Provide the (X, Y) coordinate of the cell's center where the given text is located.  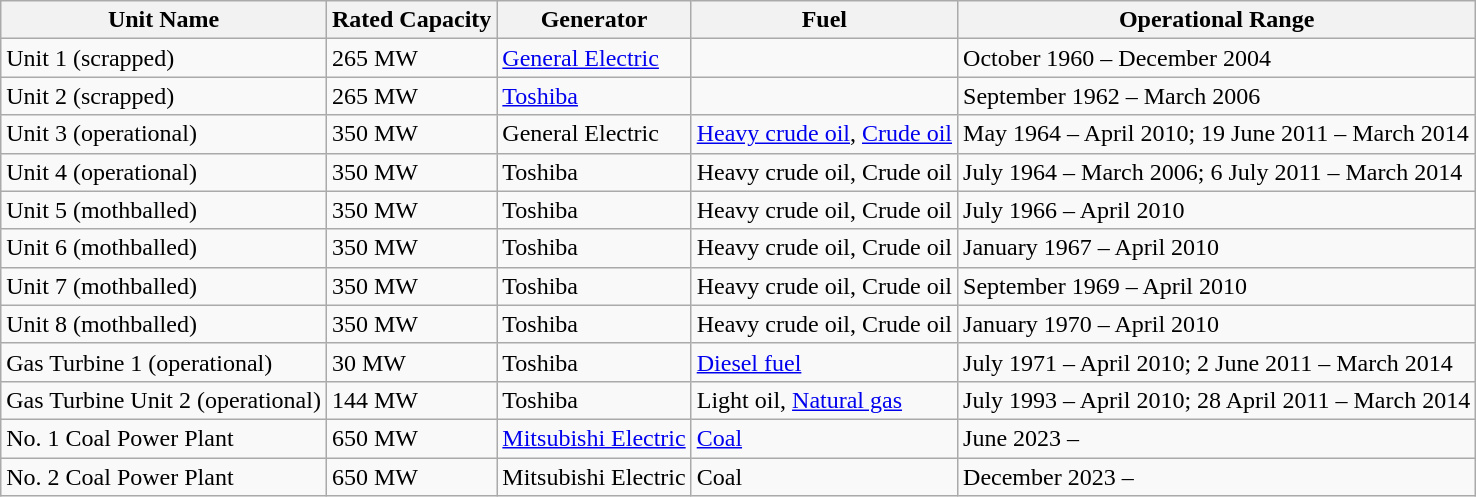
Rated Capacity (411, 20)
No. 2 Coal Power Plant (164, 477)
May 1964 – April 2010; 19 June 2011 – March 2014 (1217, 134)
December 2023 – (1217, 477)
September 1962 – March 2006 (1217, 96)
June 2023 – (1217, 438)
July 1964 – March 2006; 6 July 2011 – March 2014 (1217, 172)
30 MW (411, 362)
July 1971 – April 2010; 2 June 2011 – March 2014 (1217, 362)
Unit 3 (operational) (164, 134)
Generator (594, 20)
Light oil, Natural gas (824, 400)
Fuel (824, 20)
Gas Turbine 1 (operational) (164, 362)
January 1967 – April 2010 (1217, 248)
No. 1 Coal Power Plant (164, 438)
July 1966 – April 2010 (1217, 210)
Unit 4 (operational) (164, 172)
Diesel fuel (824, 362)
January 1970 – April 2010 (1217, 324)
144 MW (411, 400)
Operational Range (1217, 20)
Unit 2 (scrapped) (164, 96)
Unit 1 (scrapped) (164, 58)
Gas Turbine Unit 2 (operational) (164, 400)
July 1993 – April 2010; 28 April 2011 – March 2014 (1217, 400)
Unit 6 (mothballed) (164, 248)
September 1969 – April 2010 (1217, 286)
Unit 5 (mothballed) (164, 210)
Unit 7 (mothballed) (164, 286)
Unit 8 (mothballed) (164, 324)
October 1960 – December 2004 (1217, 58)
Unit Name (164, 20)
